Pinpoint the cell where the given text exists, returning its [x, y] midpoint coordinate. 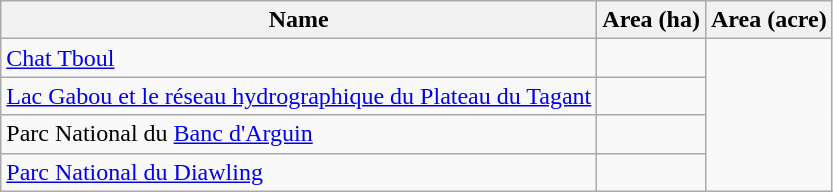
Area (ha) [652, 20]
Parc National du Diawling [299, 172]
Chat Tboul [299, 58]
Lac Gabou et le réseau hydrographique du Plateau du Tagant [299, 96]
Area (acre) [768, 20]
Name [299, 20]
Parc National du Banc d'Arguin [299, 134]
